Detect which cell encompasses the target text, then output its (X, Y) center coordinate. 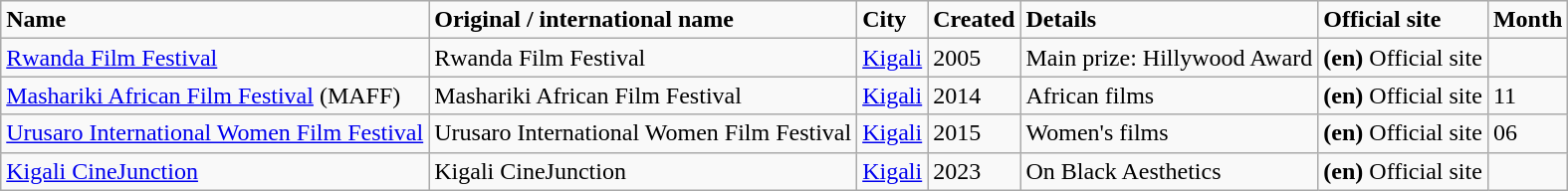
Official site (1404, 20)
Mashariki African Film Festival (643, 95)
2005 (974, 58)
Details (1169, 20)
11 (1527, 95)
Created (974, 20)
Main prize: Hillywood Award (1169, 58)
Month (1527, 20)
City (892, 20)
Original / international name (643, 20)
Mashariki African Film Festival (MAFF) (215, 95)
Name (215, 20)
African films (1169, 95)
2014 (974, 95)
06 (1527, 133)
On Black Aesthetics (1169, 171)
Women's films (1169, 133)
2015 (974, 133)
2023 (974, 171)
